Extract the [x, y] coordinate from the center of the cell holding the provided text.  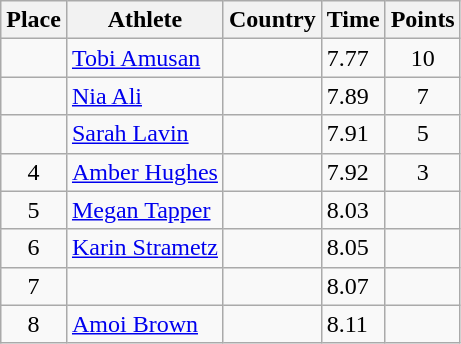
8.11 [353, 324]
7.91 [353, 134]
4 [34, 172]
Karin Strametz [144, 248]
8.03 [353, 210]
Time [353, 20]
7.89 [353, 96]
Athlete [144, 20]
3 [422, 172]
8.05 [353, 248]
7.92 [353, 172]
7.77 [353, 58]
8 [34, 324]
Amoi Brown [144, 324]
Country [272, 20]
6 [34, 248]
Megan Tapper [144, 210]
Place [34, 20]
10 [422, 58]
Nia Ali [144, 96]
Amber Hughes [144, 172]
Tobi Amusan [144, 58]
Sarah Lavin [144, 134]
Points [422, 20]
8.07 [353, 286]
